Find where the given text appears and provide that cell's center as [X, Y] coordinate. 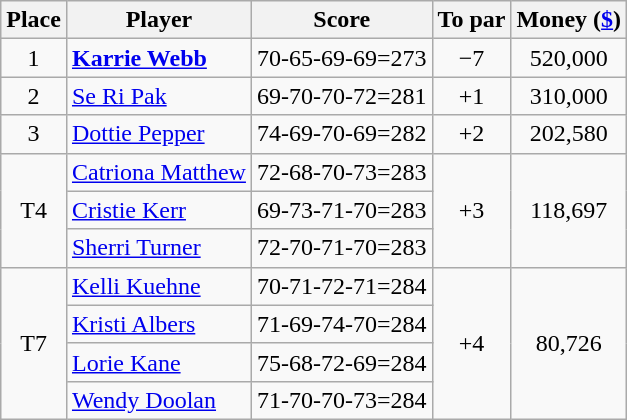
−7 [472, 58]
70-71-72-71=284 [342, 286]
Place [34, 20]
80,726 [569, 343]
T7 [34, 343]
Player [158, 20]
202,580 [569, 134]
71-69-74-70=284 [342, 324]
Score [342, 20]
Catriona Matthew [158, 172]
Wendy Doolan [158, 400]
+2 [472, 134]
To par [472, 20]
T4 [34, 210]
Se Ri Pak [158, 96]
70-65-69-69=273 [342, 58]
Karrie Webb [158, 58]
1 [34, 58]
71-70-70-73=284 [342, 400]
75-68-72-69=284 [342, 362]
+4 [472, 343]
3 [34, 134]
520,000 [569, 58]
+1 [472, 96]
Sherri Turner [158, 248]
72-68-70-73=283 [342, 172]
118,697 [569, 210]
Lorie Kane [158, 362]
Kristi Albers [158, 324]
Kelli Kuehne [158, 286]
2 [34, 96]
69-70-70-72=281 [342, 96]
72-70-71-70=283 [342, 248]
Cristie Kerr [158, 210]
Dottie Pepper [158, 134]
310,000 [569, 96]
+3 [472, 210]
69-73-71-70=283 [342, 210]
74-69-70-69=282 [342, 134]
Money ($) [569, 20]
